Capture the cell that displays the provided text and extract its [X, Y] central coordinate. 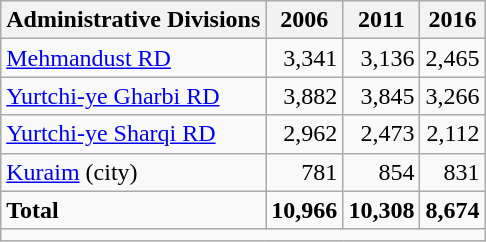
2006 [304, 20]
Yurtchi-ye Gharbi RD [134, 96]
Yurtchi-ye Sharqi RD [134, 134]
Total [134, 210]
2,112 [452, 134]
2,962 [304, 134]
Administrative Divisions [134, 20]
8,674 [452, 210]
3,266 [452, 96]
781 [304, 172]
3,845 [382, 96]
2016 [452, 20]
854 [382, 172]
3,882 [304, 96]
Mehmandust RD [134, 58]
2011 [382, 20]
3,341 [304, 58]
2,473 [382, 134]
10,966 [304, 210]
10,308 [382, 210]
2,465 [452, 58]
Kuraim (city) [134, 172]
831 [452, 172]
3,136 [382, 58]
